Locate the cell with the specified text and output its (X, Y) center coordinate. 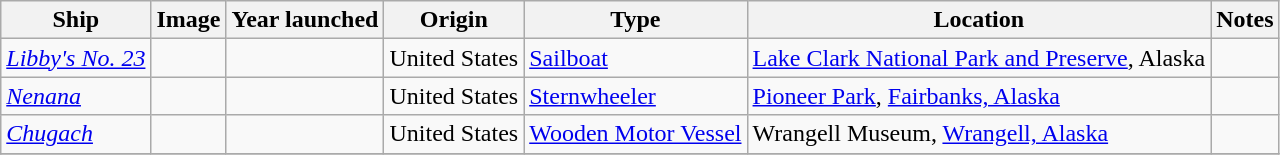
Chugach (76, 134)
Wooden Motor Vessel (636, 134)
Origin (454, 20)
Wrangell Museum, Wrangell, Alaska (979, 134)
Lake Clark National Park and Preserve, Alaska (979, 58)
Image (188, 20)
Location (979, 20)
Type (636, 20)
Notes (1245, 20)
Nenana (76, 96)
Sternwheeler (636, 96)
Pioneer Park, Fairbanks, Alaska (979, 96)
Libby's No. 23 (76, 58)
Sailboat (636, 58)
Ship (76, 20)
Year launched (305, 20)
